Scan for the cell matching the given text and deliver its [X, Y] coordinate at center. 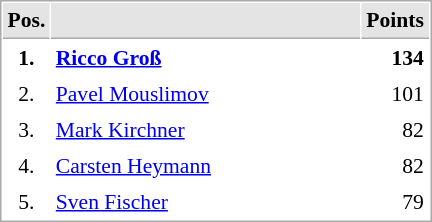
4. [26, 165]
Mark Kirchner [206, 129]
Ricco Groß [206, 57]
Pos. [26, 21]
1. [26, 57]
Carsten Heymann [206, 165]
2. [26, 93]
5. [26, 201]
134 [396, 57]
101 [396, 93]
79 [396, 201]
Pavel Mouslimov [206, 93]
3. [26, 129]
Points [396, 21]
Sven Fischer [206, 201]
